Extract the (X, Y) coordinate from the center of the cell holding the provided text.  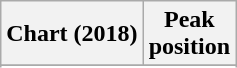
Peak position (189, 34)
Chart (2018) (72, 34)
